Search for the cell housing the specified text and yield its (X, Y) center coordinate. 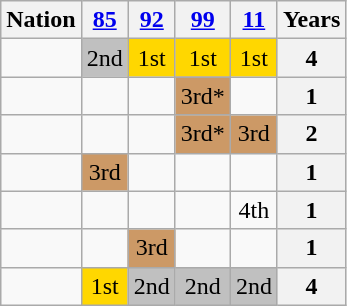
99 (202, 20)
92 (152, 20)
4th (254, 210)
11 (254, 20)
Years (311, 20)
2 (311, 134)
Nation (41, 20)
85 (104, 20)
